Locate the cell with the specified text and output its [x, y] center coordinate. 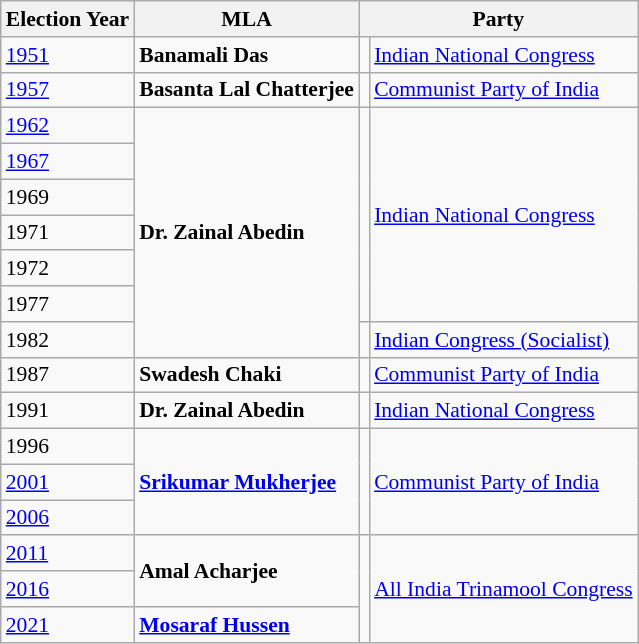
1967 [68, 162]
2001 [68, 482]
1977 [68, 304]
Basanta Lal Chatterjee [246, 90]
Mosaraf Hussen [246, 625]
1969 [68, 197]
1957 [68, 90]
1987 [68, 375]
2006 [68, 518]
1951 [68, 55]
MLA [246, 19]
All India Trinamool Congress [504, 590]
1982 [68, 340]
1962 [68, 126]
Election Year [68, 19]
Swadesh Chaki [246, 375]
1971 [68, 233]
2016 [68, 589]
Banamali Das [246, 55]
2011 [68, 554]
Srikumar Mukherjee [246, 482]
Party [498, 19]
1972 [68, 269]
Indian Congress (Socialist) [504, 340]
1991 [68, 411]
1996 [68, 447]
2021 [68, 625]
Amal Acharjee [246, 572]
